Output the [x, y] coordinate of the center of the cell containing the given text.  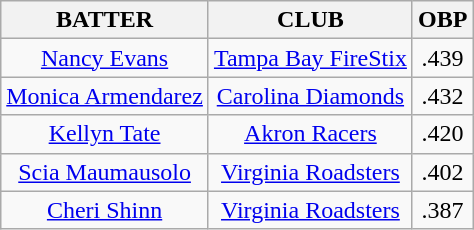
Carolina Diamonds [310, 96]
Akron Racers [310, 134]
Nancy Evans [105, 58]
Monica Armendarez [105, 96]
Scia Maumausolo [105, 172]
.432 [442, 96]
.439 [442, 58]
BATTER [105, 20]
Tampa Bay FireStix [310, 58]
.420 [442, 134]
OBP [442, 20]
CLUB [310, 20]
Kellyn Tate [105, 134]
.387 [442, 210]
Cheri Shinn [105, 210]
.402 [442, 172]
